Identify which cell holds the provided text, then report its (X, Y) central coordinate. 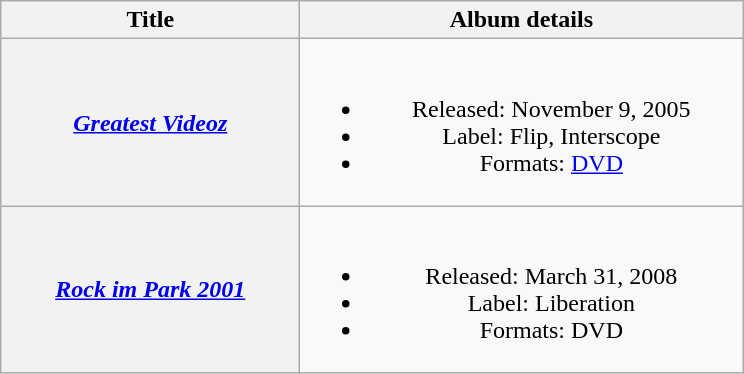
Greatest Videoz (150, 122)
Released: March 31, 2008Label: LiberationFormats: DVD (522, 290)
Title (150, 20)
Released: November 9, 2005Label: Flip, InterscopeFormats: DVD (522, 122)
Rock im Park 2001 (150, 290)
Album details (522, 20)
